Return the [X, Y] coordinate for the center point of the cell that contains the specified text.  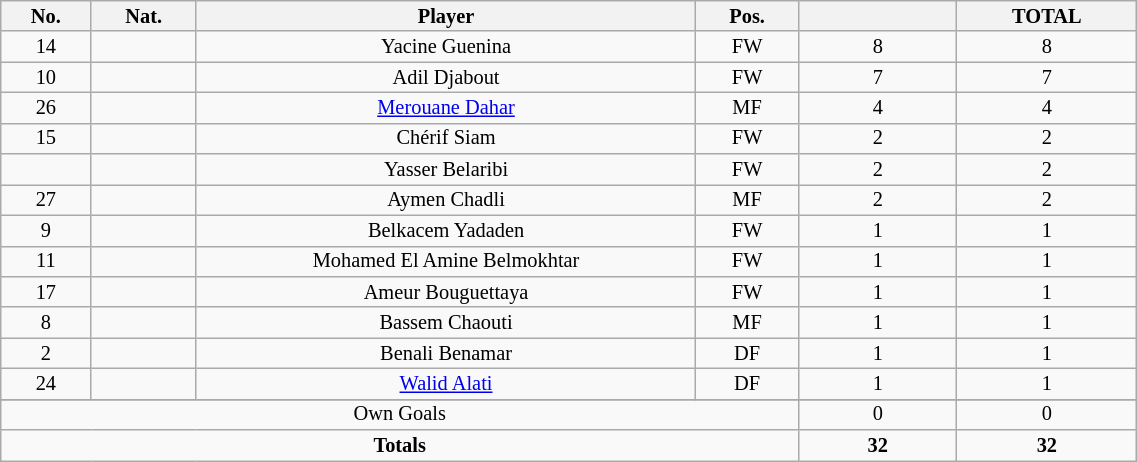
Chérif Siam [446, 138]
27 [46, 200]
Walid Alati [446, 384]
10 [46, 78]
Totals [400, 446]
9 [46, 230]
11 [46, 262]
Adil Djabout [446, 78]
Ameur Bouguettaya [446, 292]
Yasser Belaribi [446, 170]
Bassem Chaouti [446, 322]
Own Goals [400, 414]
Benali Benamar [446, 354]
Yacine Guenina [446, 46]
26 [46, 108]
Belkacem Yadaden [446, 230]
Nat. [144, 16]
24 [46, 384]
Mohamed El Amine Belmokhtar [446, 262]
14 [46, 46]
Pos. [748, 16]
No. [46, 16]
15 [46, 138]
17 [46, 292]
Player [446, 16]
TOTAL [1047, 16]
Merouane Dahar [446, 108]
Aymen Chadli [446, 200]
